Extract the (X, Y) coordinate from the center of the cell holding the provided text.  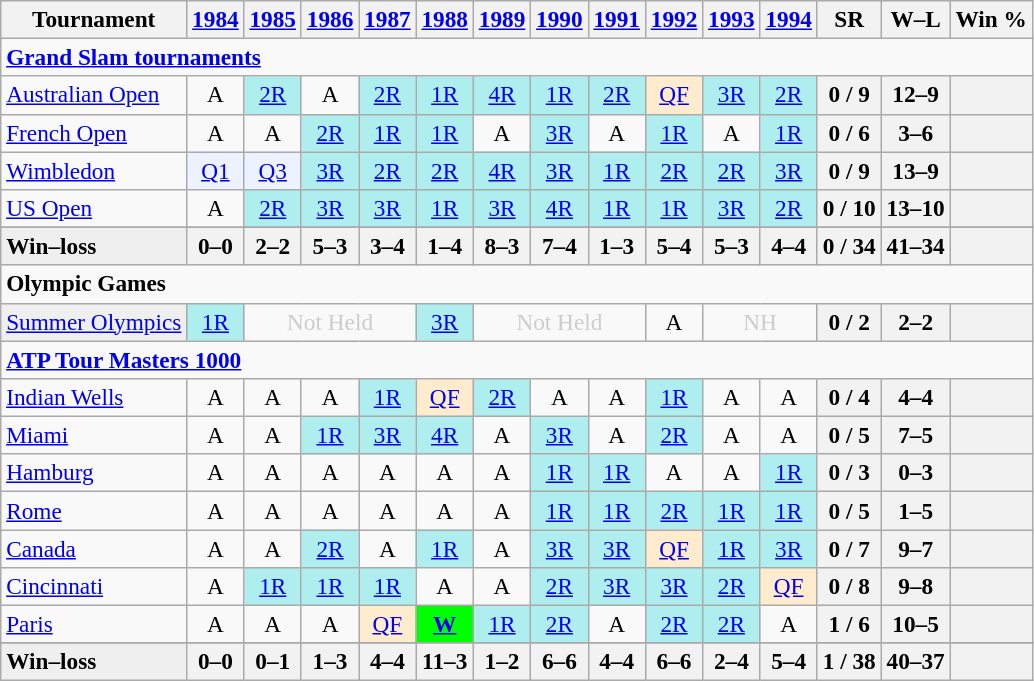
3–4 (388, 246)
Paris (94, 624)
Olympic Games (517, 284)
1987 (388, 19)
11–3 (444, 662)
SR (849, 19)
0 / 10 (849, 208)
US Open (94, 208)
Tournament (94, 19)
12–9 (916, 95)
1989 (502, 19)
Win % (991, 19)
Miami (94, 435)
1 / 38 (849, 662)
Q1 (216, 170)
1994 (788, 19)
Australian Open (94, 95)
1984 (216, 19)
Summer Olympics (94, 322)
9–8 (916, 586)
1986 (330, 19)
W (444, 624)
0–1 (272, 662)
ATP Tour Masters 1000 (517, 359)
10–5 (916, 624)
7–5 (916, 435)
Cincinnati (94, 586)
3–6 (916, 133)
1993 (732, 19)
1–5 (916, 510)
13–9 (916, 170)
Indian Wells (94, 397)
Hamburg (94, 473)
9–7 (916, 548)
2–4 (732, 662)
1–2 (502, 662)
1985 (272, 19)
1–4 (444, 246)
40–37 (916, 662)
Canada (94, 548)
0 / 34 (849, 246)
Wimbledon (94, 170)
1990 (560, 19)
W–L (916, 19)
0–3 (916, 473)
0 / 7 (849, 548)
8–3 (502, 246)
NH (760, 322)
0 / 6 (849, 133)
0 / 4 (849, 397)
7–4 (560, 246)
1991 (616, 19)
0 / 3 (849, 473)
1988 (444, 19)
41–34 (916, 246)
Rome (94, 510)
13–10 (916, 208)
0 / 8 (849, 586)
French Open (94, 133)
1992 (674, 19)
1 / 6 (849, 624)
0 / 2 (849, 322)
Grand Slam tournaments (517, 57)
Q3 (272, 170)
